Return [X, Y] of the center of cell containing provided text 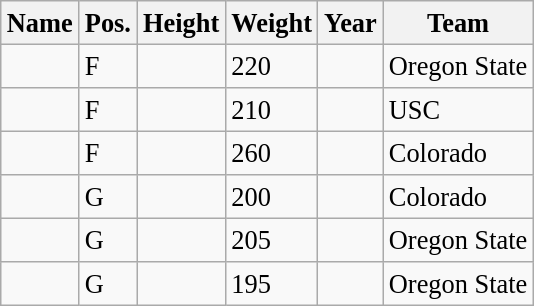
210 [272, 109]
Year [350, 22]
195 [272, 284]
Weight [272, 22]
Name [40, 22]
200 [272, 197]
Team [458, 22]
260 [272, 153]
Height [181, 22]
USC [458, 109]
Pos. [108, 22]
205 [272, 240]
220 [272, 66]
